Determine the [x, y] coordinate at the center of the cell enclosing the given text.  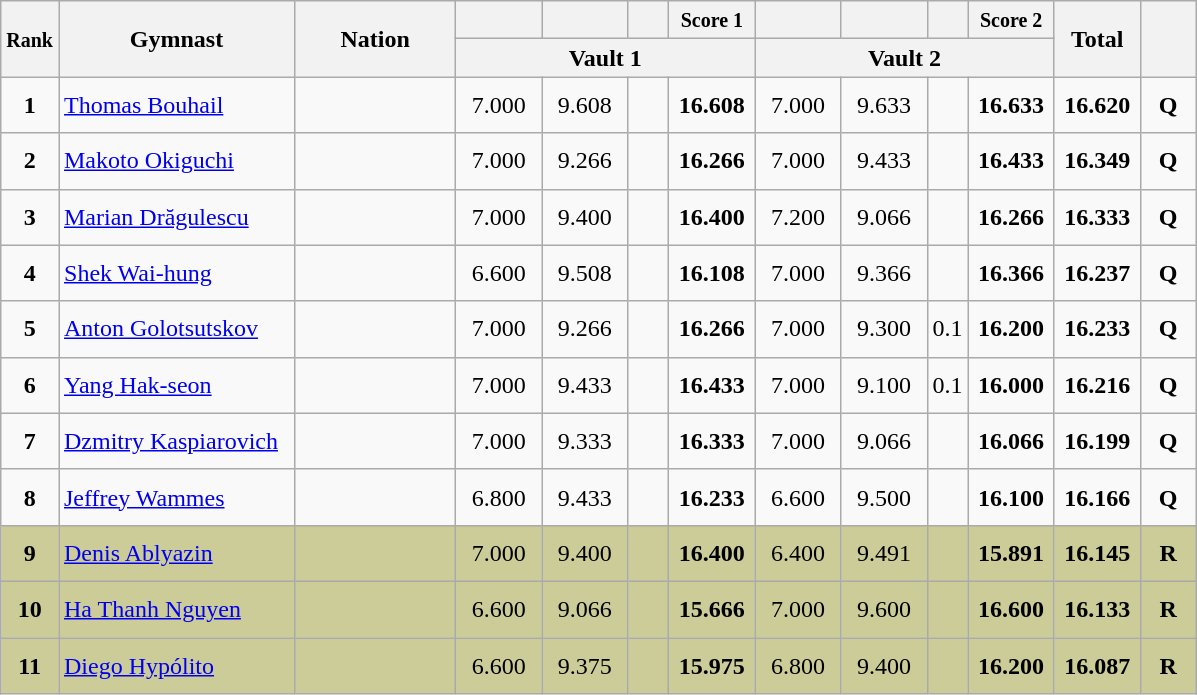
16.608 [712, 105]
16.133 [1097, 609]
16.166 [1097, 497]
16.108 [712, 273]
Vault 1 [606, 58]
Score 2 [1011, 20]
11 [30, 666]
7.200 [798, 217]
9.508 [585, 273]
Rank [30, 39]
6 [30, 385]
15.975 [712, 666]
7 [30, 441]
15.891 [1011, 553]
16.237 [1097, 273]
9.608 [585, 105]
16.216 [1097, 385]
9.375 [585, 666]
Gymnast [176, 39]
Jeffrey Wammes [176, 497]
16.620 [1097, 105]
Ha Thanh Nguyen [176, 609]
16.087 [1097, 666]
16.366 [1011, 273]
9 [30, 553]
3 [30, 217]
2 [30, 161]
16.633 [1011, 105]
16.600 [1011, 609]
Dzmitry Kaspiarovich [176, 441]
Score 1 [712, 20]
6.400 [798, 553]
9.100 [884, 385]
9.366 [884, 273]
Diego Hypólito [176, 666]
16.000 [1011, 385]
16.066 [1011, 441]
9.500 [884, 497]
Denis Ablyazin [176, 553]
Anton Golotsutskov [176, 329]
Vault 2 [904, 58]
16.349 [1097, 161]
9.633 [884, 105]
9.491 [884, 553]
9.600 [884, 609]
5 [30, 329]
Yang Hak-seon [176, 385]
16.145 [1097, 553]
16.100 [1011, 497]
Makoto Okiguchi [176, 161]
15.666 [712, 609]
Total [1097, 39]
4 [30, 273]
Thomas Bouhail [176, 105]
Shek Wai-hung [176, 273]
Nation [376, 39]
9.300 [884, 329]
8 [30, 497]
1 [30, 105]
10 [30, 609]
Marian Drăgulescu [176, 217]
9.333 [585, 441]
16.199 [1097, 441]
